Detect which cell encompasses the target text, then output its [x, y] center coordinate. 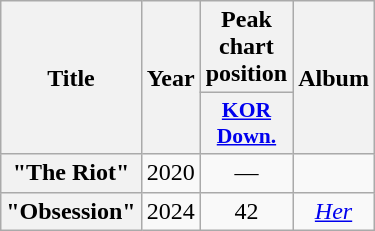
— [246, 173]
"The Riot" [71, 173]
Her [334, 211]
"Obsession" [71, 211]
Album [334, 78]
Year [170, 78]
42 [246, 211]
Peak chart position [246, 47]
2020 [170, 173]
Title [71, 78]
2024 [170, 211]
KORDown. [246, 124]
